Detect which cell encompasses the target text, then output its (x, y) center coordinate. 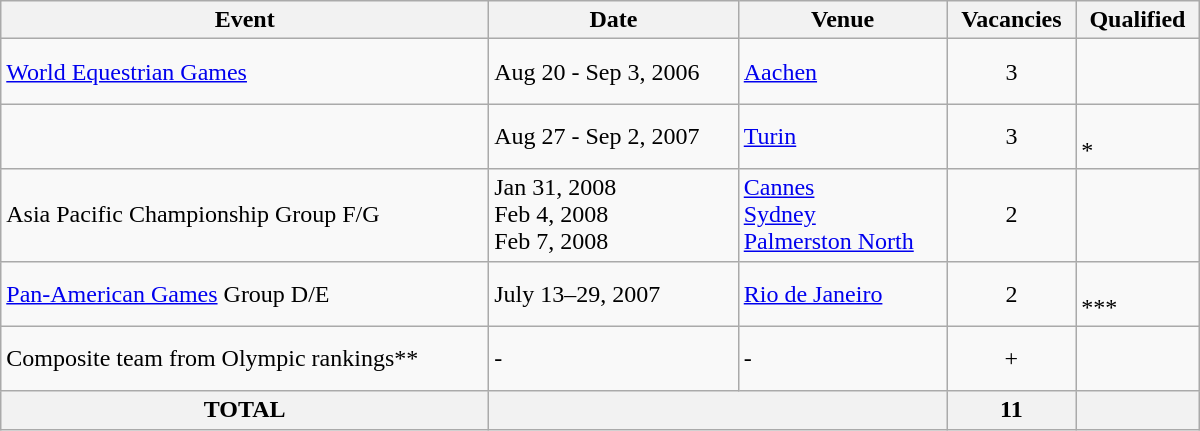
Qualified (1138, 20)
Pan-American Games Group D/E (245, 294)
Cannes Sydney Palmerston North (842, 215)
World Equestrian Games (245, 72)
Event (245, 20)
Date (614, 20)
Turin (842, 136)
* (1138, 136)
TOTAL (245, 410)
Venue (842, 20)
Aachen (842, 72)
Rio de Janeiro (842, 294)
11 (1012, 410)
Vacancies (1012, 20)
+ (1012, 358)
Jan 31, 2008Feb 4, 2008Feb 7, 2008 (614, 215)
July 13–29, 2007 (614, 294)
Composite team from Olympic rankings** (245, 358)
Asia Pacific Championship Group F/G (245, 215)
Aug 27 - Sep 2, 2007 (614, 136)
Aug 20 - Sep 3, 2006 (614, 72)
*** (1138, 294)
